Capture the cell that displays the provided text and extract its [X, Y] central coordinate. 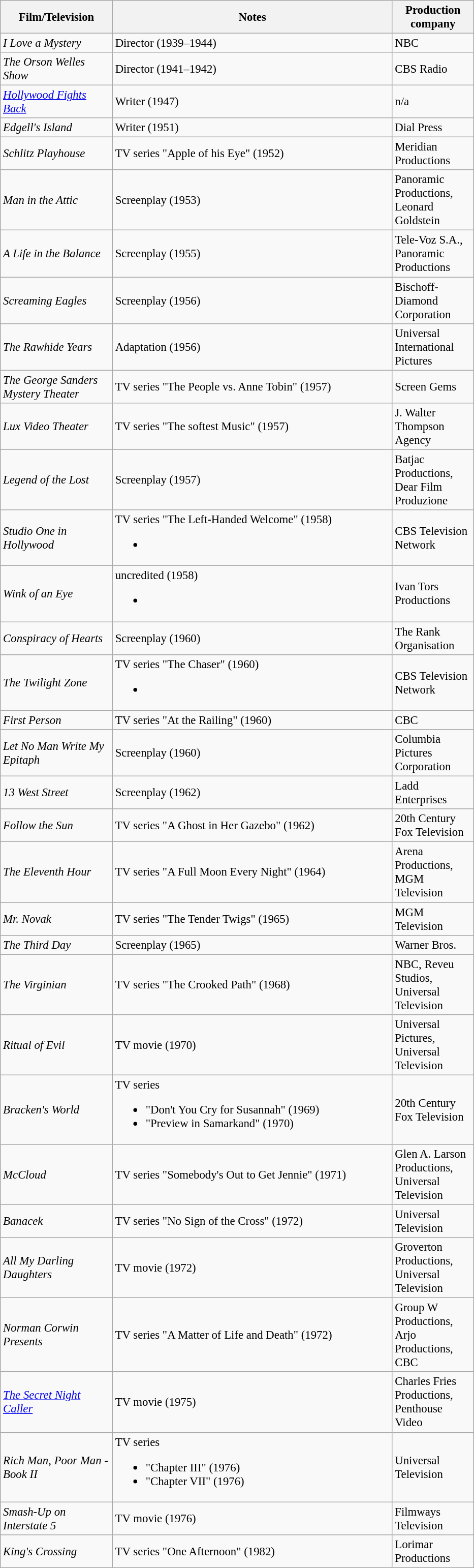
TV movie (1976) [252, 1518]
Columbia Pictures Corporation [433, 753]
Follow the Sun [57, 826]
Universal Pictures, Universal Television [433, 1044]
Writer (1947) [252, 102]
A Life in the Balance [57, 254]
Wink of an Eye [57, 594]
NBC [433, 43]
TV movie (1975) [252, 1402]
CBS Radio [433, 69]
Screenplay (1962) [252, 793]
Schlitz Playhouse [57, 154]
TV series "A Ghost in Her Gazebo" (1962) [252, 826]
Screenplay (1965) [252, 945]
Screenplay (1953) [252, 200]
Norman Corwin Presents [57, 1335]
Let No Man Write My Epitaph [57, 753]
uncredited (1958) [252, 594]
Tele-Voz S.A., Panoramic Productions [433, 254]
Studio One in Hollywood [57, 538]
Legend of the Lost [57, 480]
Groverton Productions, Universal Television [433, 1268]
Director (1939–1944) [252, 43]
n/a [433, 102]
The Secret Night Caller [57, 1402]
Screenplay (1956) [252, 300]
Notes [252, 17]
TV movie (1972) [252, 1268]
Meridian Productions [433, 154]
TV series "Apple of his Eye" (1952) [252, 154]
TV series "The Chaser" (1960) [252, 683]
Man in the Attic [57, 200]
The Eleventh Hour [57, 872]
TV series"Chapter III" (1976)"Chapter VII" (1976) [252, 1467]
Batjac Productions, Dear Film Produzione [433, 480]
TV series "The softest Music" (1957) [252, 426]
Arena Productions, MGM Television [433, 872]
Film/Television [57, 17]
TV series "A Matter of Life and Death" (1972) [252, 1335]
TV series "Somebody's Out to Get Jennie" (1971) [252, 1174]
First Person [57, 720]
King's Crossing [57, 1552]
TV series "One Afternoon" (1982) [252, 1552]
TV series"Don't You Cry for Susannah" (1969)"Preview in Samarkand" (1970) [252, 1109]
Rich Man, Poor Man - Book II [57, 1467]
The Third Day [57, 945]
TV series "The Tender Twigs" (1965) [252, 919]
Writer (1951) [252, 128]
Screenplay (1955) [252, 254]
Lux Video Theater [57, 426]
TV series "No Sign of the Cross" (1972) [252, 1221]
Screen Gems [433, 386]
TV series "The Left-Handed Welcome" (1958) [252, 538]
Glen A. Larson Productions, Universal Television [433, 1174]
Bracken's World [57, 1109]
Mr. Novak [57, 919]
NBC, Reveu Studios, Universal Television [433, 984]
13 West Street [57, 793]
Screenplay (1957) [252, 480]
Universal International Pictures [433, 347]
The Rawhide Years [57, 347]
I Love a Mystery [57, 43]
Banacek [57, 1221]
Smash-Up on Interstate 5 [57, 1518]
TV series "At the Railing" (1960) [252, 720]
Ivan Tors Productions [433, 594]
TV series "The Crooked Path" (1968) [252, 984]
Panoramic Productions, Leonard Goldstein [433, 200]
Conspiracy of Hearts [57, 639]
Group W Productions, Arjo Productions, CBC [433, 1335]
Dial Press [433, 128]
The George Sanders Mystery Theater [57, 386]
Charles Fries Productions, Penthouse Video [433, 1402]
McCloud [57, 1174]
Warner Bros. [433, 945]
Adaptation (1956) [252, 347]
Ritual of Evil [57, 1044]
Hollywood Fights Back [57, 102]
J. Walter Thompson Agency [433, 426]
The Rank Organisation [433, 639]
Director (1941–1942) [252, 69]
CBC [433, 720]
Edgell's Island [57, 128]
Lorimar Productions [433, 1552]
Bischoff-Diamond Corporation [433, 300]
The Virginian [57, 984]
Ladd Enterprises [433, 793]
Screaming Eagles [57, 300]
Filmways Television [433, 1518]
TV series "The People vs. Anne Tobin" (1957) [252, 386]
The Orson Welles Show [57, 69]
TV movie (1970) [252, 1044]
Production company [433, 17]
The Twilight Zone [57, 683]
All My Darling Daughters [57, 1268]
MGM Television [433, 919]
TV series "A Full Moon Every Night" (1964) [252, 872]
